Locate the cell with the specified text and output its (X, Y) center coordinate. 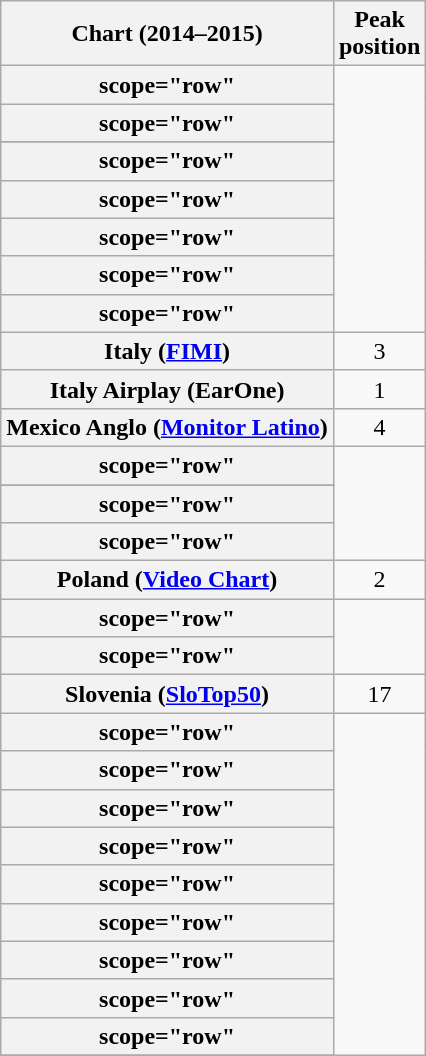
2 (379, 580)
3 (379, 351)
1 (379, 389)
Poland (Video Chart) (168, 580)
Italy Airplay (EarOne) (168, 389)
Peakposition (379, 34)
4 (379, 427)
Chart (2014–2015) (168, 34)
17 (379, 694)
Slovenia (SloTop50) (168, 694)
Italy (FIMI) (168, 351)
Mexico Anglo (Monitor Latino) (168, 427)
